Scan for the cell matching the given text and deliver its [x, y] coordinate at center. 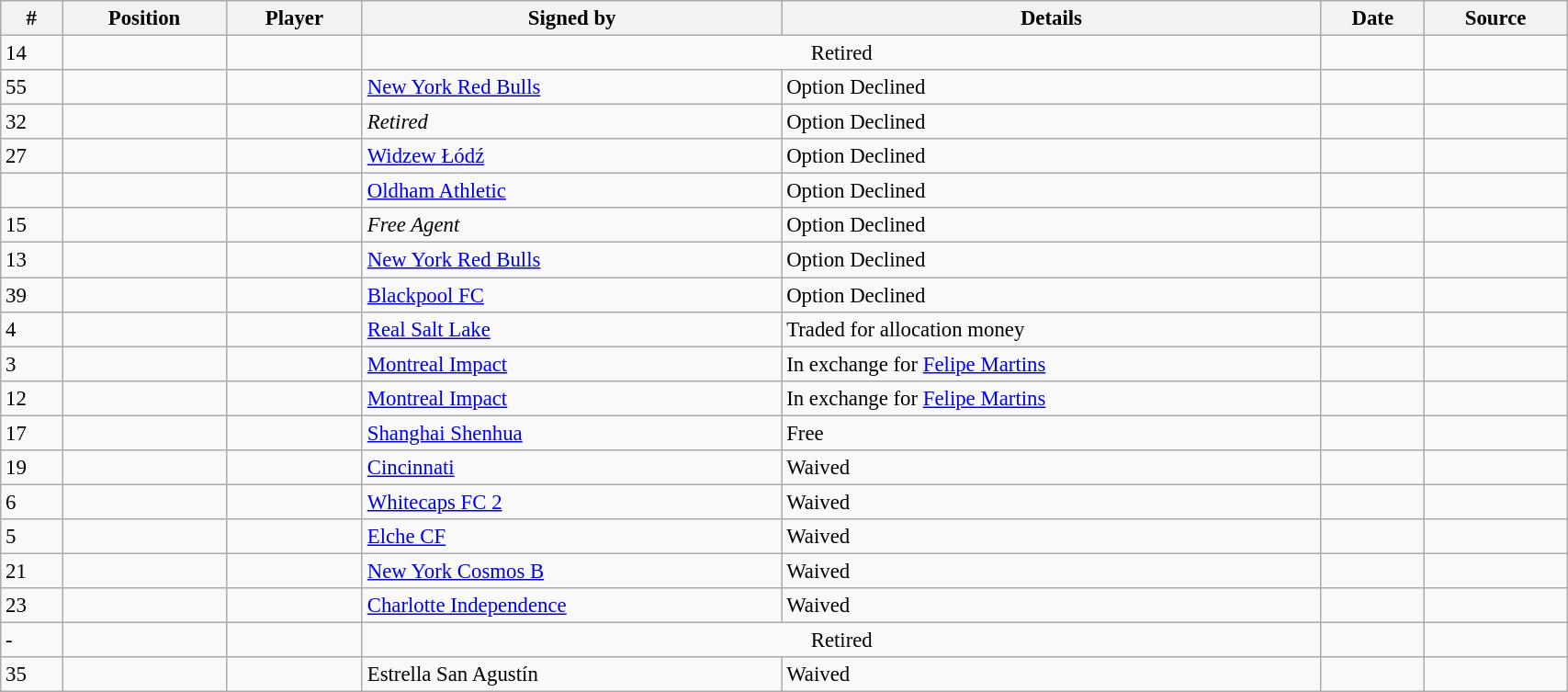
Traded for allocation money [1051, 329]
New York Cosmos B [571, 571]
6 [31, 502]
55 [31, 87]
Real Salt Lake [571, 329]
13 [31, 260]
Shanghai Shenhua [571, 433]
Player [294, 18]
12 [31, 398]
Widzew Łódź [571, 156]
Cincinnati [571, 468]
17 [31, 433]
Signed by [571, 18]
Free Agent [571, 225]
4 [31, 329]
21 [31, 571]
Position [145, 18]
5 [31, 537]
Charlotte Independence [571, 606]
19 [31, 468]
- [31, 641]
Oldham Athletic [571, 191]
39 [31, 295]
Details [1051, 18]
Estrella San Agustín [571, 675]
Whitecaps FC 2 [571, 502]
32 [31, 122]
27 [31, 156]
35 [31, 675]
3 [31, 364]
Elche CF [571, 537]
Free [1051, 433]
Date [1372, 18]
Blackpool FC [571, 295]
23 [31, 606]
# [31, 18]
14 [31, 53]
Source [1495, 18]
15 [31, 225]
